Return (X, Y) of the center of cell containing provided text 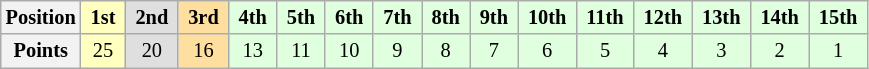
10 (349, 51)
7 (494, 51)
11 (301, 51)
2nd (152, 17)
3 (721, 51)
13th (721, 17)
Position (41, 17)
2 (779, 51)
4th (253, 17)
20 (152, 51)
15th (838, 17)
6 (547, 51)
10th (547, 17)
8 (446, 51)
1 (838, 51)
4 (663, 51)
9 (397, 51)
3rd (203, 17)
12th (663, 17)
5th (301, 17)
6th (349, 17)
16 (203, 51)
5 (604, 51)
Points (41, 51)
25 (104, 51)
7th (397, 17)
9th (494, 17)
1st (104, 17)
11th (604, 17)
14th (779, 17)
13 (253, 51)
8th (446, 17)
